Determine the [X, Y] coordinate at the center of the cell enclosing the given text.  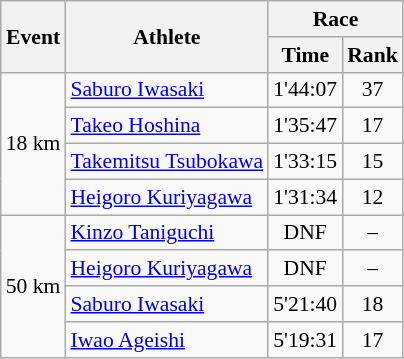
Race [336, 19]
50 km [34, 286]
Rank [372, 55]
37 [372, 90]
Kinzo Taniguchi [166, 233]
Event [34, 36]
Iwao Ageishi [166, 340]
15 [372, 162]
1'44:07 [305, 90]
Athlete [166, 36]
5'21:40 [305, 304]
18 km [34, 143]
1'33:15 [305, 162]
5'19:31 [305, 340]
Takemitsu Tsubokawa [166, 162]
18 [372, 304]
Time [305, 55]
1'31:34 [305, 197]
Takeo Hoshina [166, 126]
12 [372, 197]
1'35:47 [305, 126]
